Find where the given text appears and provide that cell's center as (X, Y) coordinate. 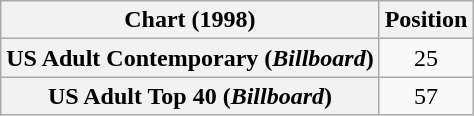
US Adult Top 40 (Billboard) (190, 96)
Position (426, 20)
Chart (1998) (190, 20)
25 (426, 58)
57 (426, 96)
US Adult Contemporary (Billboard) (190, 58)
